From the cell containing the given text, extract its center point as (X, Y) coordinate. 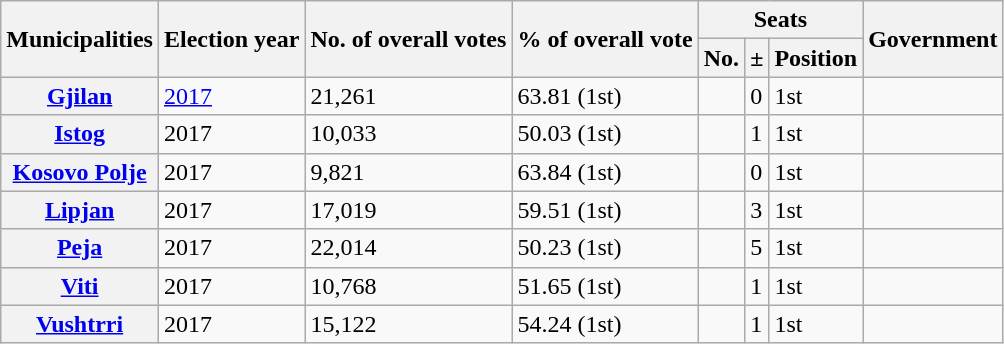
Istog (80, 134)
51.65 (1st) (605, 286)
Position (816, 58)
No. (721, 58)
54.24 (1st) (605, 324)
Vushtrri (80, 324)
No. of overall votes (408, 39)
50.23 (1st) (605, 248)
Peja (80, 248)
22,014 (408, 248)
Kosovo Polje (80, 172)
10,033 (408, 134)
% of overall vote (605, 39)
Seats (780, 20)
63.84 (1st) (605, 172)
Gjilan (80, 96)
15,122 (408, 324)
Lipjan (80, 210)
5 (757, 248)
17,019 (408, 210)
Municipalities (80, 39)
9,821 (408, 172)
21,261 (408, 96)
63.81 (1st) (605, 96)
Election year (231, 39)
3 (757, 210)
Government (933, 39)
10,768 (408, 286)
± (757, 58)
Viti (80, 286)
50.03 (1st) (605, 134)
59.51 (1st) (605, 210)
